Return the [x, y] coordinate for the center point of the cell that contains the specified text.  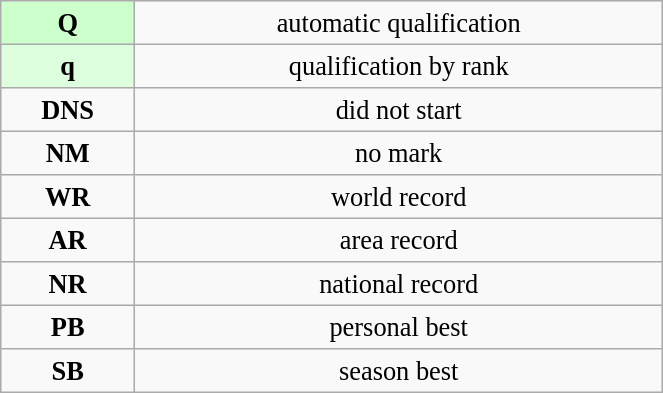
PB [68, 327]
AR [68, 240]
qualification by rank [399, 66]
WR [68, 197]
season best [399, 371]
NR [68, 284]
automatic qualification [399, 22]
Q [68, 22]
area record [399, 240]
personal best [399, 327]
q [68, 66]
DNS [68, 109]
national record [399, 284]
SB [68, 371]
did not start [399, 109]
world record [399, 197]
NM [68, 153]
no mark [399, 153]
